Provide the [X, Y] coordinate of the cell's center where the given text is located.  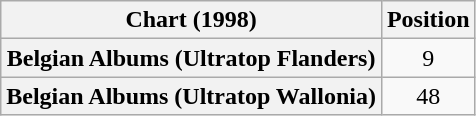
Belgian Albums (Ultratop Wallonia) [192, 96]
Position [428, 20]
9 [428, 58]
Chart (1998) [192, 20]
48 [428, 96]
Belgian Albums (Ultratop Flanders) [192, 58]
